Scan for the cell matching the given text and deliver its (X, Y) coordinate at center. 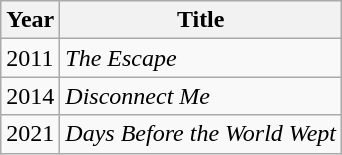
The Escape (201, 58)
2014 (30, 96)
Disconnect Me (201, 96)
Year (30, 20)
2011 (30, 58)
Days Before the World Wept (201, 134)
2021 (30, 134)
Title (201, 20)
